Return (X, Y) of the center of cell containing provided text 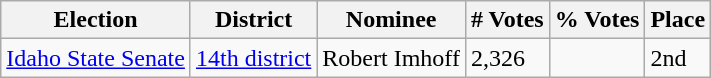
Nominee (392, 20)
Robert Imhoff (392, 58)
Place (678, 20)
District (253, 20)
# Votes (507, 20)
2nd (678, 58)
2,326 (507, 58)
14th district (253, 58)
Election (96, 20)
Idaho State Senate (96, 58)
% Votes (597, 20)
